Pinpoint the cell where the given text exists, returning its [X, Y] midpoint coordinate. 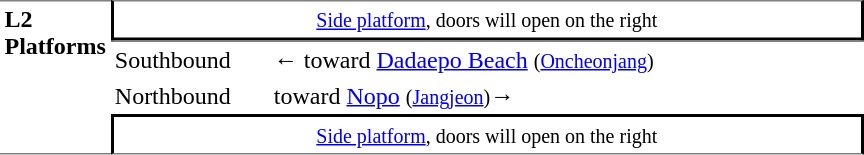
L2Platforms [55, 77]
Southbound [190, 59]
toward Nopo (Jangjeon)→ [566, 96]
Northbound [190, 96]
← toward Dadaepo Beach (Oncheonjang) [566, 59]
